Locate the cell with the specified text and output its [x, y] center coordinate. 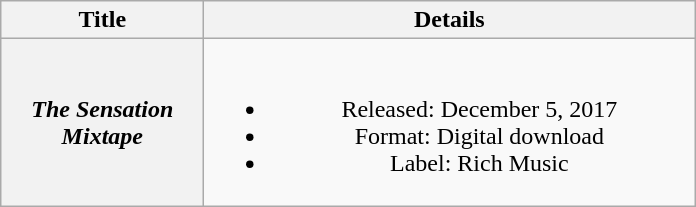
The Sensation Mixtape [102, 122]
Released: December 5, 2017Format: Digital downloadLabel: Rich Music [450, 122]
Details [450, 20]
Title [102, 20]
